Locate the cell with the specified text and output its [X, Y] center coordinate. 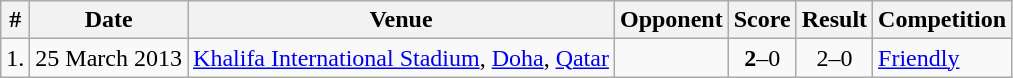
Venue [402, 20]
Khalifa International Stadium, Doha, Qatar [402, 58]
Date [109, 20]
1. [16, 58]
# [16, 20]
25 March 2013 [109, 58]
Opponent [671, 20]
Score [762, 20]
Result [834, 20]
Competition [942, 20]
Friendly [942, 58]
